Find where the given text appears and provide that cell's center as (X, Y) coordinate. 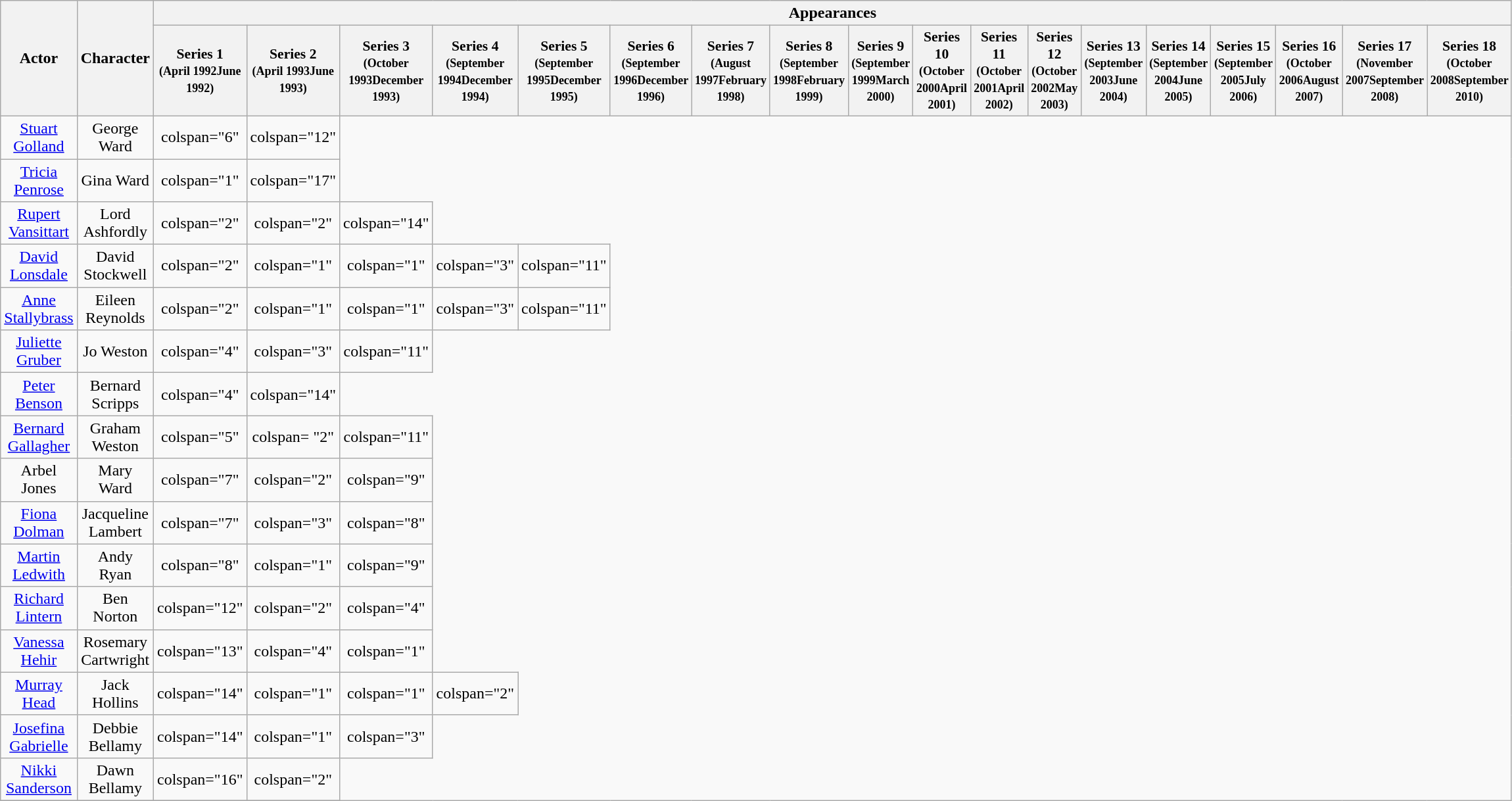
Stuart Golland (39, 137)
Rupert Vansittart (39, 224)
David Lonsdale (39, 266)
Bernard Scripps (115, 395)
Rosemary Cartwright (115, 651)
Josefina Gabrielle (39, 737)
Series 16(October 2006August 2007) (1310, 71)
Appearances (832, 13)
Debbie Bellamy (115, 737)
colspan="16" (200, 779)
Dawn Bellamy (115, 779)
Ben Norton (115, 608)
Series 13(September 2003June 2004) (1114, 71)
Series 11(October 2001April 2002) (999, 71)
colspan="6" (200, 137)
Series 10(October 2000April 2001) (941, 71)
Jack Hollins (115, 693)
Series 6(September 1996December 1996) (651, 71)
Richard Lintern (39, 608)
Mary Ward (115, 480)
Series 2(April 1993June 1993) (293, 71)
George Ward (115, 137)
Series 17(November 2007September 2008) (1384, 71)
Actor (39, 59)
colspan="5" (200, 437)
Jo Weston (115, 351)
colspan= "2" (293, 437)
Fiona Dolman (39, 522)
Jacqueline Lambert (115, 522)
Series 7(August 1997February 1998) (731, 71)
Graham Weston (115, 437)
Series 1(April 1992June 1992) (200, 71)
Series 12(October 2002May 2003) (1054, 71)
David Stockwell (115, 266)
colspan="13" (200, 651)
colspan="17" (293, 180)
Gina Ward (115, 180)
Arbel Jones (39, 480)
Juliette Gruber (39, 351)
Series 3(October 1993December 1993) (387, 71)
Series 5(September 1995December 1995) (564, 71)
Vanessa Hehir (39, 651)
Anne Stallybrass (39, 309)
Bernard Gallagher (39, 437)
Series 18(October 2008September 2010) (1470, 71)
Murray Head (39, 693)
Nikki Sanderson (39, 779)
Martin Ledwith (39, 566)
Eileen Reynolds (115, 309)
Andy Ryan (115, 566)
Peter Benson (39, 395)
Series 9(September 1999March 2000) (881, 71)
Character (115, 59)
Series 8(September 1998February 1999) (809, 71)
Tricia Penrose (39, 180)
Series 14(September 2004June 2005) (1178, 71)
Series 15(September 2005July 2006) (1244, 71)
Series 4(September 1994December 1994) (475, 71)
Lord Ashfordly (115, 224)
